Pinpoint the cell where the given text exists, returning its (x, y) midpoint coordinate. 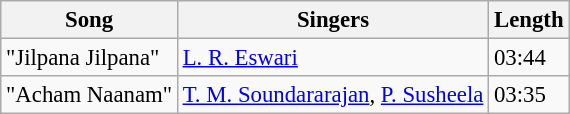
L. R. Eswari (332, 58)
03:44 (529, 58)
Singers (332, 20)
03:35 (529, 95)
T. M. Soundararajan, P. Susheela (332, 95)
Song (90, 20)
"Acham Naanam" (90, 95)
Length (529, 20)
"Jilpana Jilpana" (90, 58)
